Find where the given text appears and provide that cell's center as [X, Y] coordinate. 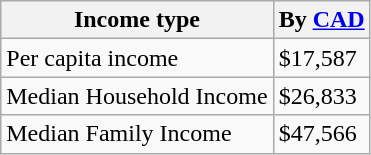
Median Household Income [137, 96]
$26,833 [322, 96]
$17,587 [322, 58]
Median Family Income [137, 134]
By CAD [322, 20]
Per capita income [137, 58]
Income type [137, 20]
$47,566 [322, 134]
